Return the (x, y) coordinate for the center point of the cell that contains the specified text.  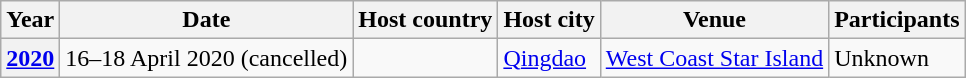
16–18 April 2020 (cancelled) (206, 58)
Host country (426, 20)
Host city (549, 20)
Venue (714, 20)
Year (30, 20)
West Coast Star Island (714, 58)
Unknown (897, 58)
Participants (897, 20)
Qingdao (549, 58)
Date (206, 20)
2020 (30, 58)
